Determine the [X, Y] coordinate at the center of the cell enclosing the given text.  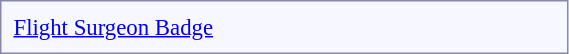
Flight Surgeon Badge [279, 27]
